Find where the given text appears and provide that cell's center as [X, Y] coordinate. 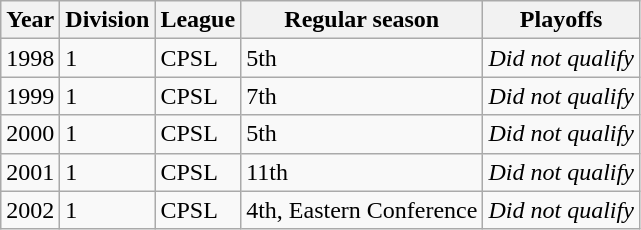
1998 [30, 58]
Division [108, 20]
2000 [30, 134]
Year [30, 20]
11th [362, 172]
2001 [30, 172]
1999 [30, 96]
Playoffs [561, 20]
League [198, 20]
7th [362, 96]
Regular season [362, 20]
2002 [30, 210]
4th, Eastern Conference [362, 210]
